Search for the cell housing the specified text and yield its (X, Y) center coordinate. 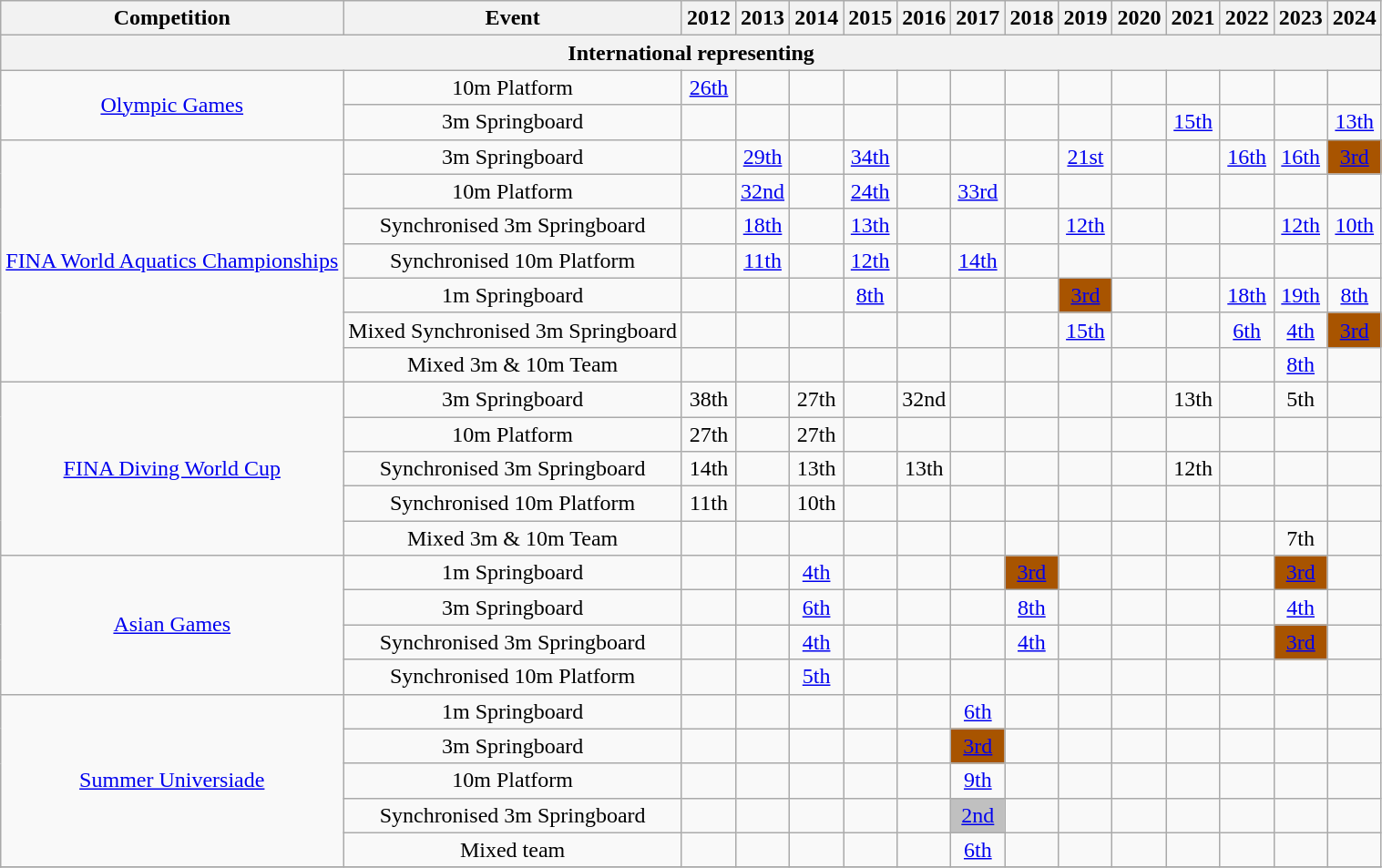
26th (709, 87)
2015 (871, 18)
21st (1086, 157)
34th (871, 157)
2013 (763, 18)
38th (709, 399)
2023 (1301, 18)
2012 (709, 18)
2018 (1031, 18)
Mixed Synchronised 3m Springboard (513, 330)
FINA Diving World Cup (172, 468)
2017 (978, 18)
2020 (1139, 18)
Asian Games (172, 625)
24th (871, 191)
19th (1301, 295)
2nd (978, 815)
Summer Universiade (172, 781)
2016 (924, 18)
FINA World Aquatics Championships (172, 260)
2021 (1193, 18)
9th (978, 781)
2024 (1354, 18)
Competition (172, 18)
Event (513, 18)
7th (1301, 538)
2022 (1246, 18)
33rd (978, 191)
Mixed team (513, 850)
2014 (816, 18)
International representing (691, 53)
29th (763, 157)
Olympic Games (172, 105)
2019 (1086, 18)
